Capture the cell that displays the provided text and extract its (X, Y) central coordinate. 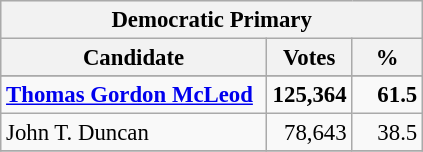
78,643 (309, 133)
Thomas Gordon McLeod (134, 95)
Candidate (134, 58)
125,364 (309, 95)
61.5 (388, 95)
38.5 (388, 133)
Votes (309, 58)
% (388, 58)
Democratic Primary (212, 20)
John T. Duncan (134, 133)
